From the cell containing the given text, extract its center point as [x, y] coordinate. 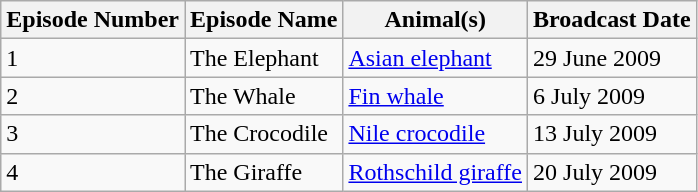
1 [93, 58]
Broadcast Date [612, 20]
Asian elephant [436, 58]
13 July 2009 [612, 134]
2 [93, 96]
The Elephant [263, 58]
29 June 2009 [612, 58]
20 July 2009 [612, 172]
4 [93, 172]
Episode Number [93, 20]
Episode Name [263, 20]
The Crocodile [263, 134]
The Giraffe [263, 172]
Nile crocodile [436, 134]
6 July 2009 [612, 96]
The Whale [263, 96]
Rothschild giraffe [436, 172]
Animal(s) [436, 20]
Fin whale [436, 96]
3 [93, 134]
